Return the (X, Y) coordinate for the center point of the cell that contains the specified text.  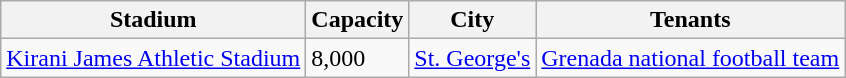
City (472, 20)
Stadium (154, 20)
8,000 (358, 58)
Kirani James Athletic Stadium (154, 58)
Tenants (690, 20)
Grenada national football team (690, 58)
Capacity (358, 20)
St. George's (472, 58)
